Search for the cell housing the specified text and yield its [x, y] center coordinate. 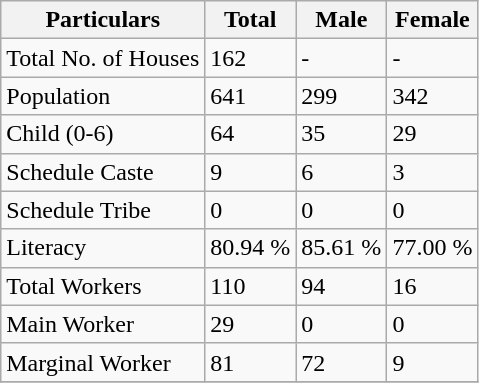
Female [432, 20]
94 [342, 286]
16 [432, 286]
Schedule Tribe [103, 210]
Total No. of Houses [103, 58]
64 [250, 134]
85.61 % [342, 248]
72 [342, 362]
35 [342, 134]
110 [250, 286]
Main Worker [103, 324]
Population [103, 96]
3 [432, 172]
299 [342, 96]
641 [250, 96]
Schedule Caste [103, 172]
Total Workers [103, 286]
6 [342, 172]
Male [342, 20]
80.94 % [250, 248]
Child (0-6) [103, 134]
Particulars [103, 20]
342 [432, 96]
Literacy [103, 248]
77.00 % [432, 248]
Marginal Worker [103, 362]
162 [250, 58]
Total [250, 20]
81 [250, 362]
